For the text-containing cell, return its midpoint in (x, y) coordinate format. 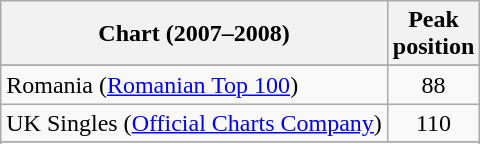
110 (433, 123)
UK Singles (Official Charts Company) (194, 123)
88 (433, 85)
Romania (Romanian Top 100) (194, 85)
Peakposition (433, 34)
Chart (2007–2008) (194, 34)
